Output the (X, Y) coordinate of the center of the cell containing the given text.  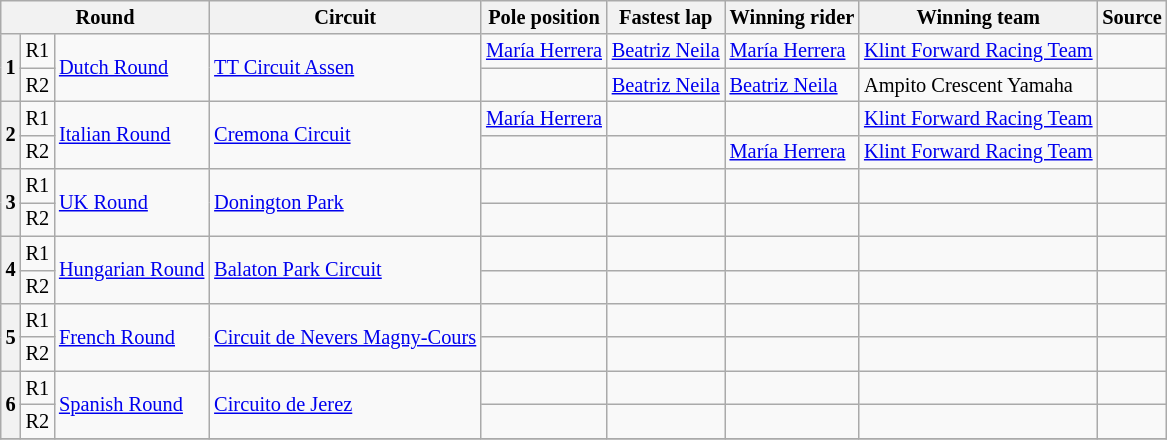
Winning rider (792, 17)
Spanish Round (132, 404)
Donington Park (345, 202)
2 (11, 134)
5 (11, 336)
Ampito Crescent Yamaha (978, 85)
Winning team (978, 17)
UK Round (132, 202)
Source (1132, 17)
Italian Round (132, 134)
Dutch Round (132, 68)
Fastest lap (666, 17)
Hungarian Round (132, 270)
TT Circuit Assen (345, 68)
3 (11, 202)
Balaton Park Circuit (345, 270)
Cremona Circuit (345, 134)
French Round (132, 336)
Circuit de Nevers Magny-Cours (345, 336)
6 (11, 404)
4 (11, 270)
Pole position (544, 17)
1 (11, 68)
Circuit (345, 17)
Round (106, 17)
Circuito de Jerez (345, 404)
